Find where the given text appears and provide that cell's center as [X, Y] coordinate. 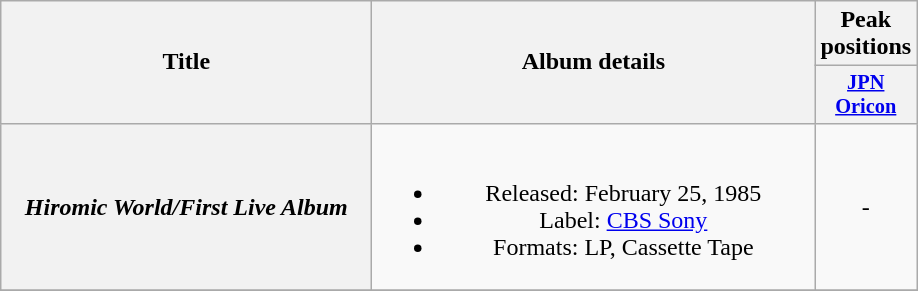
- [866, 206]
Hiromic World/First Live Album [186, 206]
Title [186, 62]
JPNOricon [866, 95]
Peak positions [866, 34]
Released: February 25, 1985Label: CBS SonyFormats: LP, Cassette Tape [594, 206]
Album details [594, 62]
